Find where the given text appears and provide that cell's center as (x, y) coordinate. 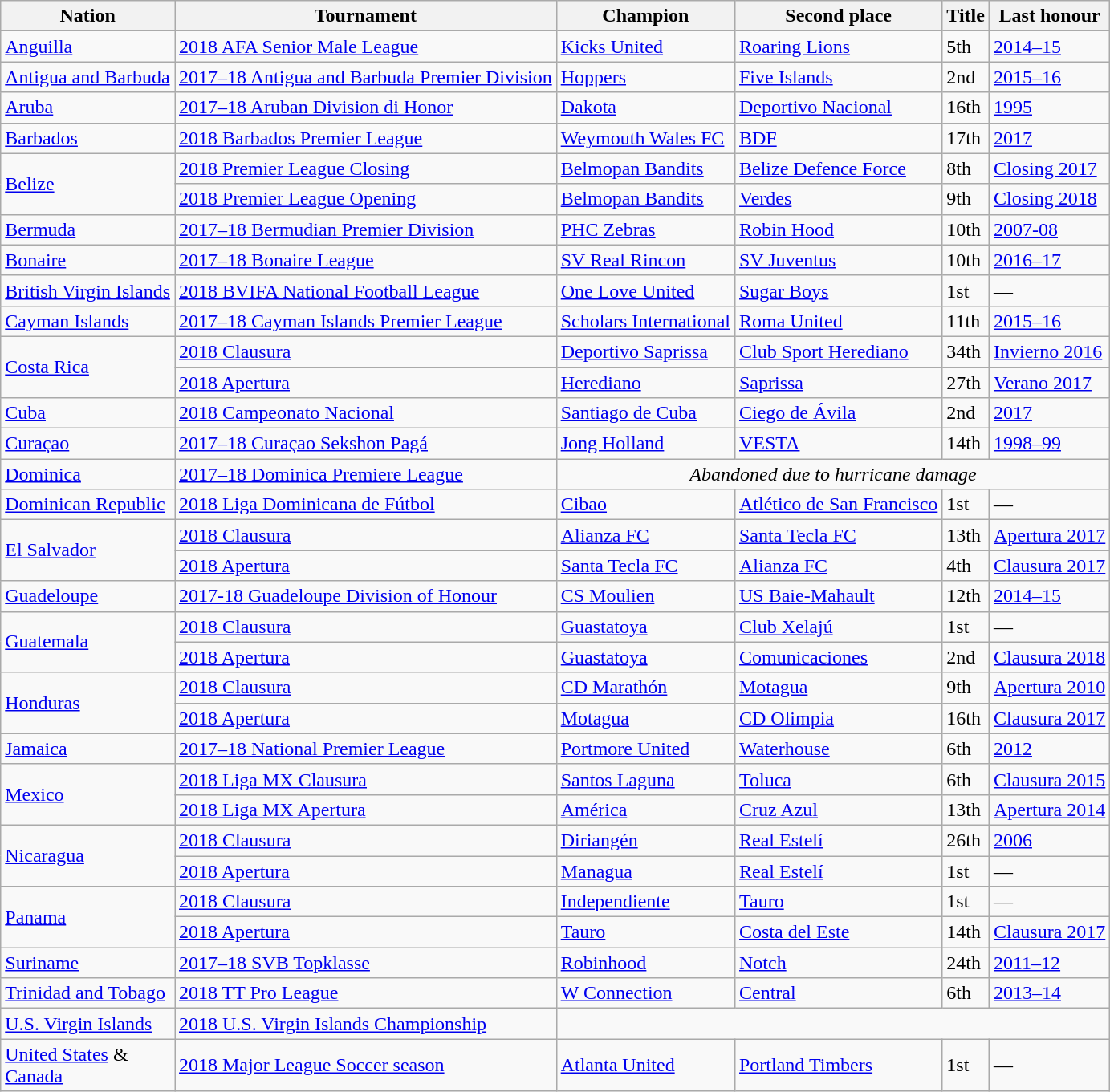
Independiente (645, 902)
Notch (838, 963)
Cibao (645, 505)
2017–18 National Premier League (366, 749)
One Love United (645, 290)
W Connection (645, 993)
4th (966, 566)
Diriangén (645, 840)
Closing 2017 (1049, 168)
2018 Liga MX Apertura (366, 810)
América (645, 810)
British Virgin Islands (88, 290)
Verdes (838, 199)
1995 (1049, 108)
Managua (645, 871)
11th (966, 321)
Title (966, 16)
17th (966, 138)
Deportivo Nacional (838, 108)
Cuba (88, 413)
2018 Barbados Premier League (366, 138)
Robinhood (645, 963)
2011–12 (1049, 963)
Trinidad and Tobago (88, 993)
Clausura 2018 (1049, 657)
Guadeloupe (88, 596)
Central (838, 993)
2017–18 Bonaire League (366, 260)
2017–18 Antigua and Barbuda Premier Division (366, 77)
2017–18 Bermudian Premier Division (366, 229)
Nation (88, 16)
2017–18 SVB Topklasse (366, 963)
Waterhouse (838, 749)
2013–14 (1049, 993)
Kicks United (645, 47)
2017-18 Guadeloupe Division of Honour (366, 596)
2018 TT Pro League (366, 993)
2018 Premier League Opening (366, 199)
Roma United (838, 321)
Comunicaciones (838, 657)
Costa Rica (88, 367)
Bermuda (88, 229)
SV Juventus (838, 260)
Santiago de Cuba (645, 413)
Atlanta United (645, 1066)
Club Sport Herediano (838, 351)
Invierno 2016 (1049, 351)
Belize (88, 184)
24th (966, 963)
Belize Defence Force (838, 168)
2016–17 (1049, 260)
Roaring Lions (838, 47)
2018 Liga Dominicana de Fútbol (366, 505)
Cruz Azul (838, 810)
Dominica (88, 474)
Club Xelajú (838, 627)
Apertura 2010 (1049, 688)
2018 Liga MX Clausura (366, 779)
Jong Holland (645, 444)
2017–18 Dominica Premiere League (366, 474)
Robin Hood (838, 229)
2012 (1049, 749)
Clausura 2015 (1049, 779)
United States & Canada (88, 1066)
Deportivo Saprissa (645, 351)
8th (966, 168)
SV Real Rincon (645, 260)
Toluca (838, 779)
Cayman Islands (88, 321)
BDF (838, 138)
Champion (645, 16)
Aruba (88, 108)
2018 U.S. Virgin Islands Championship (366, 1024)
Antigua and Barbuda (88, 77)
US Baie-Mahault (838, 596)
Verano 2017 (1049, 383)
2017–18 Curaçao Sekshon Pagá (366, 444)
2007-08 (1049, 229)
Costa del Este (838, 932)
Honduras (88, 703)
2006 (1049, 840)
Hoppers (645, 77)
Closing 2018 (1049, 199)
PHC Zebras (645, 229)
12th (966, 596)
2018 Campeonato Nacional (366, 413)
5th (966, 47)
Second place (838, 16)
Jamaica (88, 749)
Apertura 2014 (1049, 810)
27th (966, 383)
Sugar Boys (838, 290)
VESTA (838, 444)
1998–99 (1049, 444)
CS Moulien (645, 596)
Curaçao (88, 444)
Guatemala (88, 642)
Portmore United (645, 749)
2018 Premier League Closing (366, 168)
Five Islands (838, 77)
34th (966, 351)
Nicaragua (88, 855)
Saprissa (838, 383)
Last honour (1049, 16)
Herediano (645, 383)
Anguilla (88, 47)
Dominican Republic (88, 505)
Ciego de Ávila (838, 413)
Dakota (645, 108)
Tournament (366, 16)
Abandoned due to hurricane damage (833, 474)
2017–18 Aruban Division di Honor (366, 108)
Scholars International (645, 321)
Apertura 2017 (1049, 535)
Atlético de San Francisco (838, 505)
Weymouth Wales FC (645, 138)
Mexico (88, 794)
Santos Laguna (645, 779)
Panama (88, 917)
2018 BVIFA National Football League (366, 290)
CD Olimpia (838, 718)
26th (966, 840)
2018 AFA Senior Male League (366, 47)
U.S. Virgin Islands (88, 1024)
2017–18 Cayman Islands Premier League (366, 321)
CD Marathón (645, 688)
Barbados (88, 138)
2018 Major League Soccer season (366, 1066)
Suriname (88, 963)
El Salvador (88, 550)
Portland Timbers (838, 1066)
Bonaire (88, 260)
